Return the [x, y] coordinate for the center point of the cell that contains the specified text.  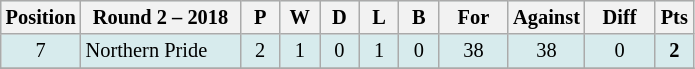
Diff [620, 17]
D [340, 17]
W [300, 17]
L [379, 17]
Northern Pride [161, 51]
Pts [674, 17]
P [260, 17]
Against [546, 17]
7 [41, 51]
B [419, 17]
Position [41, 17]
Round 2 – 2018 [161, 17]
For [474, 17]
